Output the [X, Y] coordinate of the center of the cell containing the given text.  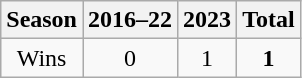
0 [130, 58]
Total [269, 20]
Season [42, 20]
Wins [42, 58]
2023 [208, 20]
2016–22 [130, 20]
